Return the (x, y) coordinate for the center point of the cell that contains the specified text.  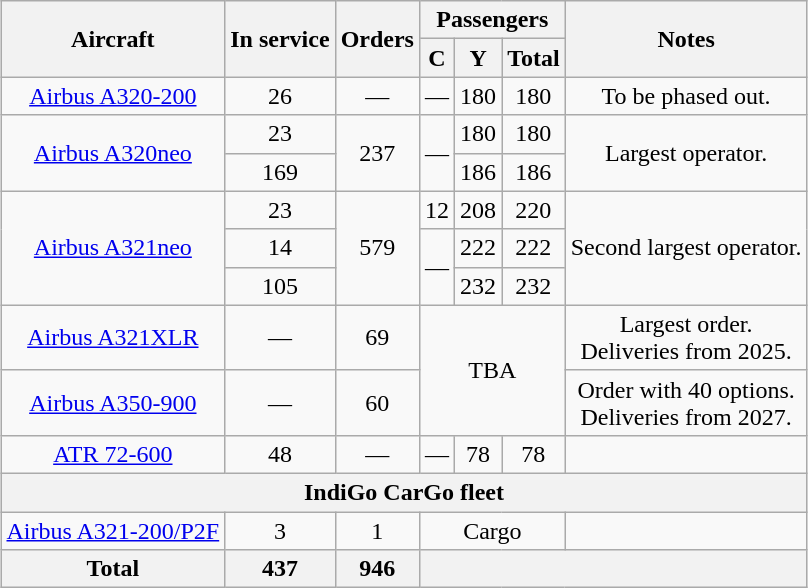
237 (377, 153)
Largest order.Deliveries from 2025. (686, 338)
Cargo (492, 531)
220 (534, 210)
To be phased out. (686, 96)
1 (377, 531)
946 (377, 569)
Airbus A321neo (113, 248)
Aircraft (113, 39)
Airbus A320neo (113, 153)
3 (280, 531)
169 (280, 172)
TBA (492, 370)
Airbus A321XLR (113, 338)
579 (377, 248)
14 (280, 248)
Second largest operator. (686, 248)
48 (280, 454)
26 (280, 96)
Airbus A320-200 (113, 96)
In service (280, 39)
C (436, 58)
Airbus A350-900 (113, 402)
12 (436, 210)
Notes (686, 39)
IndiGo CarGo fleet (404, 492)
Orders (377, 39)
Passengers (492, 20)
Largest operator. (686, 153)
437 (280, 569)
Y (478, 58)
105 (280, 286)
Order with 40 options.Deliveries from 2027. (686, 402)
208 (478, 210)
ATR 72-600 (113, 454)
60 (377, 402)
Airbus A321-200/P2F (113, 531)
69 (377, 338)
